For the text-containing cell, return its midpoint in [X, Y] coordinate format. 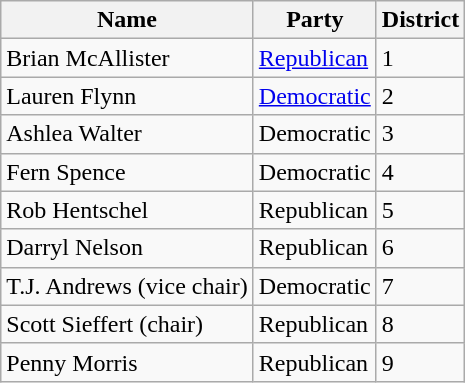
Brian McAllister [128, 58]
Party [314, 20]
Name [128, 20]
6 [420, 248]
District [420, 20]
5 [420, 210]
Fern Spence [128, 172]
3 [420, 134]
Darryl Nelson [128, 248]
2 [420, 96]
Rob Hentschel [128, 210]
9 [420, 362]
7 [420, 286]
T.J. Andrews (vice chair) [128, 286]
Lauren Flynn [128, 96]
4 [420, 172]
1 [420, 58]
8 [420, 324]
Ashlea Walter [128, 134]
Scott Sieffert (chair) [128, 324]
Penny Morris [128, 362]
